Output the [X, Y] coordinate of the center of the cell containing the given text.  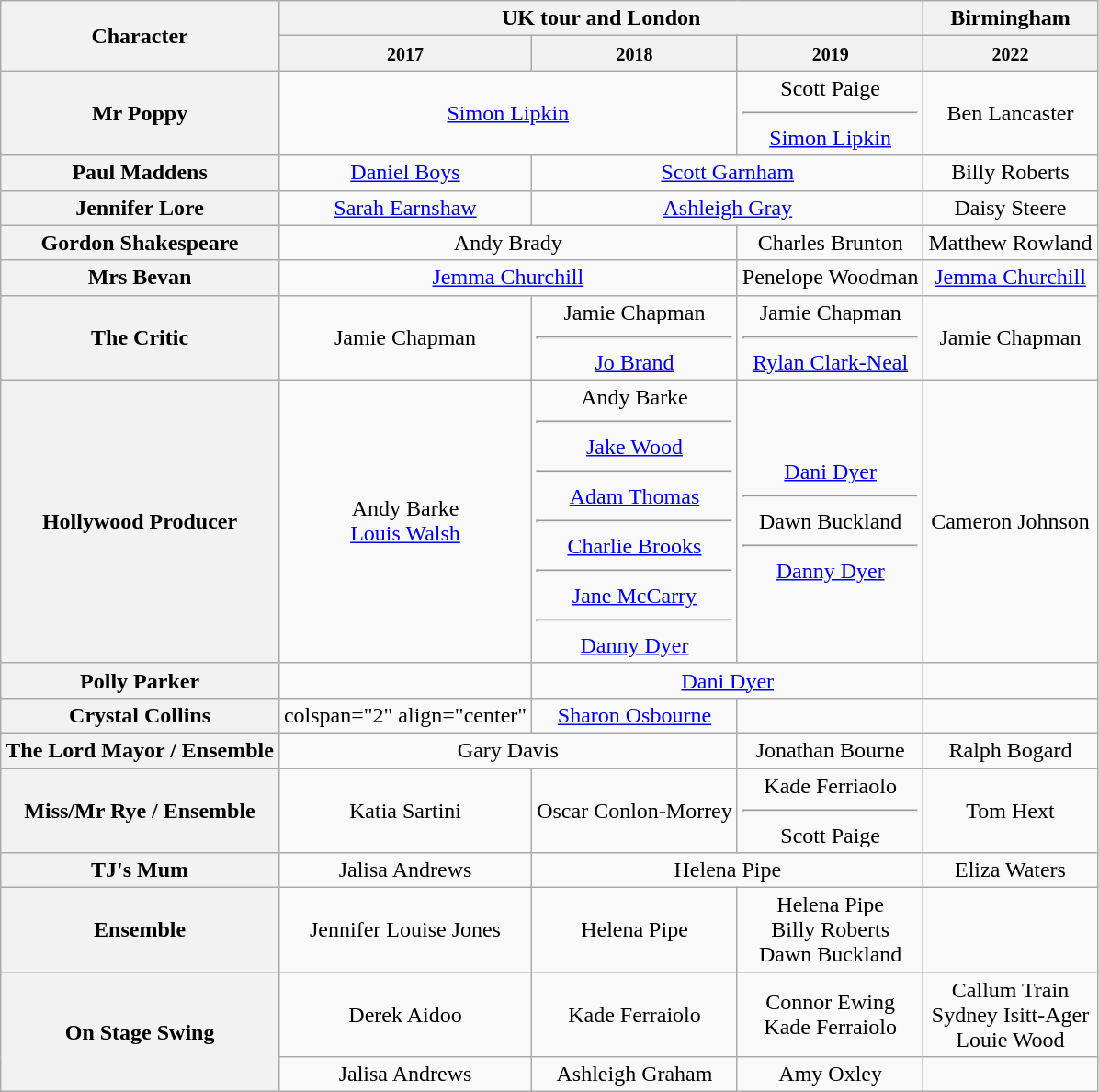
Polly Parker [140, 680]
Jennifer Louise Jones [404, 930]
Miss/Mr Rye / Ensemble [140, 811]
Scott Garnham [728, 173]
Ashleigh Gray [728, 208]
Helena PipeBilly Roberts Dawn Buckland [831, 930]
TJ's Mum [140, 870]
Jamie ChapmanJo Brand [635, 337]
Tom Hext [1011, 811]
Ashleigh Graham [635, 1075]
The Critic [140, 337]
Cameron Johnson [1011, 521]
Kade Ferraiolo [635, 1015]
Billy Roberts [1011, 173]
Andy Brady [507, 243]
Amy Oxley [831, 1075]
Hollywood Producer [140, 521]
Dani Dyer [728, 680]
Gary Davis [507, 750]
Daniel Boys [404, 173]
2018 [635, 53]
Penelope Woodman [831, 278]
Sarah Earnshaw [404, 208]
Mr Poppy [140, 113]
Eliza Waters [1011, 870]
Charles Brunton [831, 243]
2022 [1011, 53]
Dani DyerDawn BucklandDanny Dyer [831, 521]
Oscar Conlon-Morrey [635, 811]
Connor Ewing Kade Ferraiolo [831, 1015]
Jonathan Bourne [831, 750]
Character [140, 36]
Jamie ChapmanRylan Clark-Neal [831, 337]
2019 [831, 53]
Simon Lipkin [507, 113]
Crystal Collins [140, 715]
Mrs Bevan [140, 278]
Scott PaigeSimon Lipkin [831, 113]
On Stage Swing [140, 1032]
Gordon Shakespeare [140, 243]
Ensemble [140, 930]
Matthew Rowland [1011, 243]
Kade FerriaoloScott Paige [831, 811]
Callum TrainSydney Isitt-AgerLouie Wood [1011, 1015]
The Lord Mayor / Ensemble [140, 750]
2017 [404, 53]
Paul Maddens [140, 173]
Birmingham [1011, 18]
Andy BarkeJake WoodAdam ThomasCharlie BrooksJane McCarryDanny Dyer [635, 521]
Andy BarkeLouis Walsh [404, 521]
Jennifer Lore [140, 208]
Ralph Bogard [1011, 750]
Daisy Steere [1011, 208]
Ben Lancaster [1011, 113]
Katia Sartini [404, 811]
Sharon Osbourne [635, 715]
UK tour and London [601, 18]
Derek Aidoo [404, 1015]
colspan="2" align="center" [404, 715]
